Return the [X, Y] coordinate for the center point of the cell that contains the specified text.  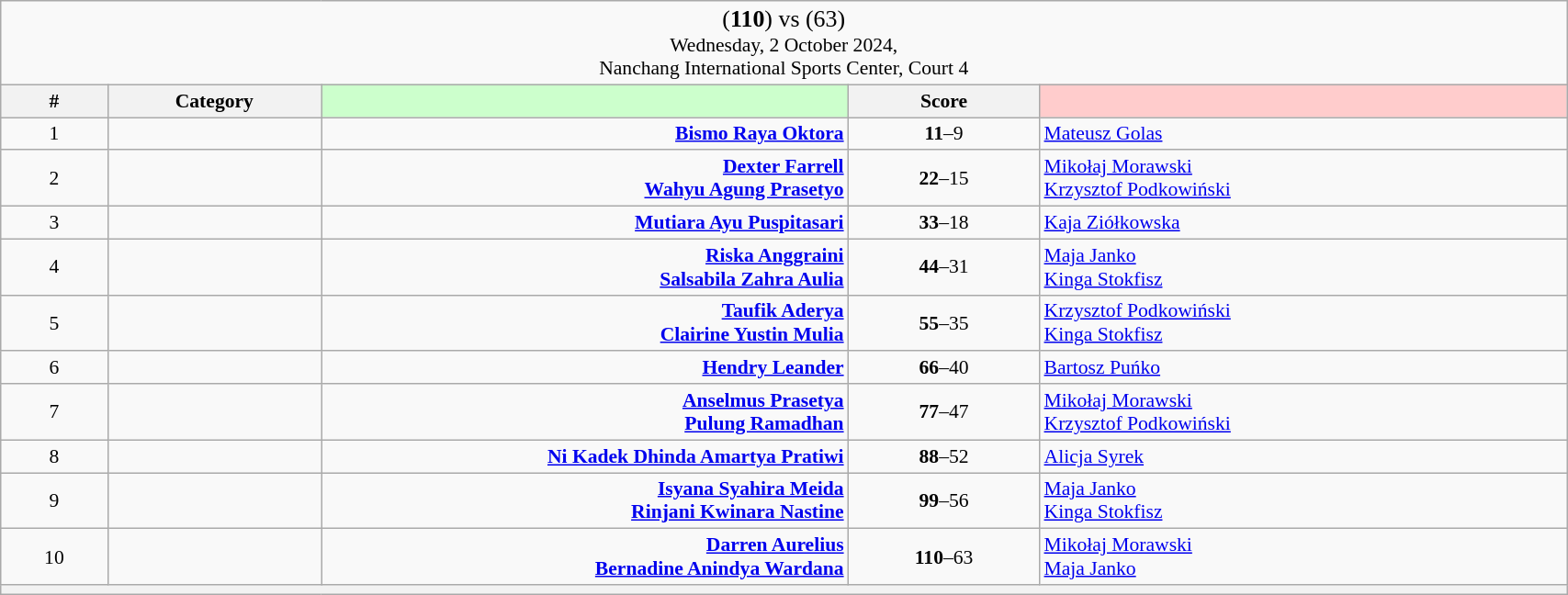
8 [54, 456]
Ni Kadek Dhinda Amartya Pratiwi [585, 456]
Kaja Ziółkowska [1303, 223]
22–15 [944, 178]
Bismo Raya Oktora [585, 134]
1 [54, 134]
Score [944, 101]
99–56 [944, 501]
Riska Anggraini Salsabila Zahra Aulia [585, 266]
2 [54, 178]
Krzysztof Podkowiński Kinga Stokfisz [1303, 323]
4 [54, 266]
7 [54, 411]
44–31 [944, 266]
66–40 [944, 368]
(110) vs (63)Wednesday, 2 October 2024, Nanchang International Sports Center, Court 4 [784, 42]
Alicja Syrek [1303, 456]
33–18 [944, 223]
88–52 [944, 456]
Dexter Farrell Wahyu Agung Prasetyo [585, 178]
9 [54, 501]
5 [54, 323]
Category [215, 101]
10 [54, 556]
Taufik Aderya Clairine Yustin Mulia [585, 323]
# [54, 101]
6 [54, 368]
Hendry Leander [585, 368]
Mutiara Ayu Puspitasari [585, 223]
3 [54, 223]
Anselmus Prasetya Pulung Ramadhan [585, 411]
Isyana Syahira Meida Rinjani Kwinara Nastine [585, 501]
Darren Aurelius Bernadine Anindya Wardana [585, 556]
11–9 [944, 134]
110–63 [944, 556]
Mateusz Golas [1303, 134]
55–35 [944, 323]
Bartosz Puńko [1303, 368]
Mikołaj Morawski Maja Janko [1303, 556]
77–47 [944, 411]
